Extract the (x, y) coordinate from the center of the cell holding the provided text.  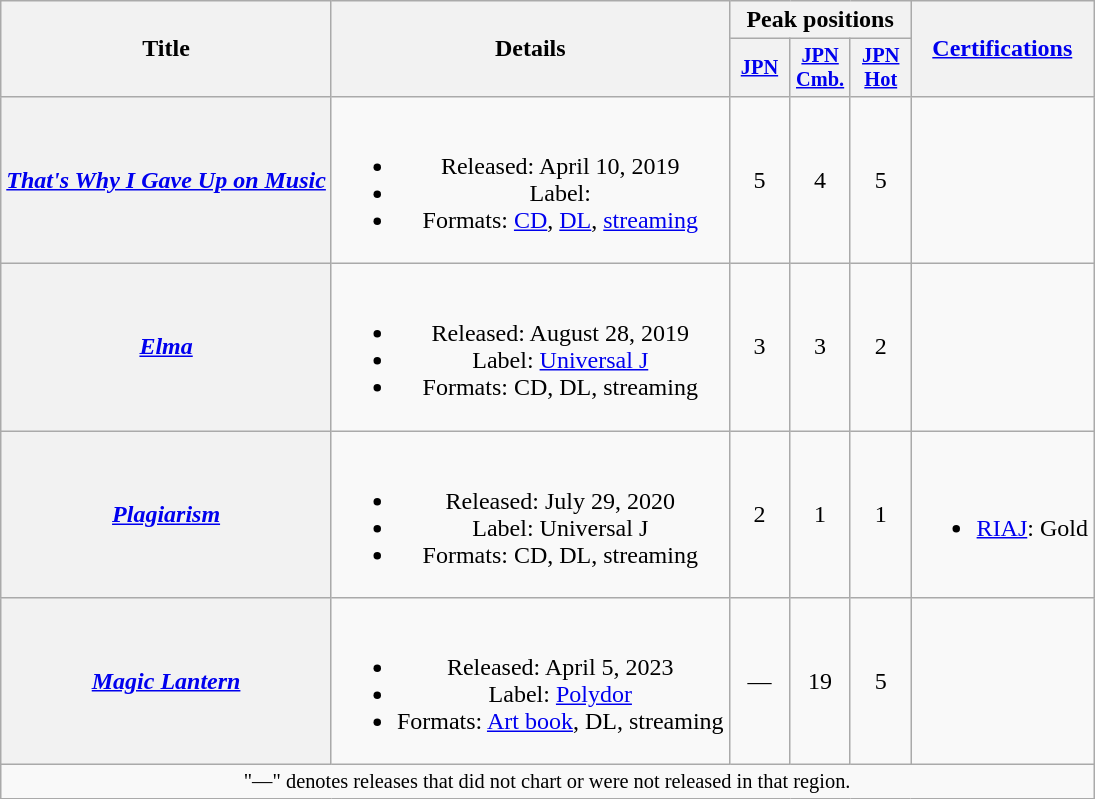
JPNCmb. (820, 68)
RIAJ: Gold (1002, 514)
Released: April 5, 2023Label: PolydorFormats: Art book, DL, streaming (530, 682)
Released: July 29, 2020Label: Universal JFormats: CD, DL, streaming (530, 514)
Title (166, 49)
Released: April 10, 2019Label: Formats: CD, DL, streaming (530, 180)
Certifications (1002, 49)
That's Why I Gave Up on Music (166, 180)
"—" denotes releases that did not chart or were not released in that region. (548, 782)
JPNHot (880, 68)
Released: August 28, 2019Label: Universal JFormats: CD, DL, streaming (530, 348)
— (760, 682)
Peak positions (820, 20)
19 (820, 682)
Magic Lantern (166, 682)
Plagiarism (166, 514)
JPN (760, 68)
Elma (166, 348)
4 (820, 180)
Details (530, 49)
